Output the (x, y) coordinate of the center of the cell containing the given text.  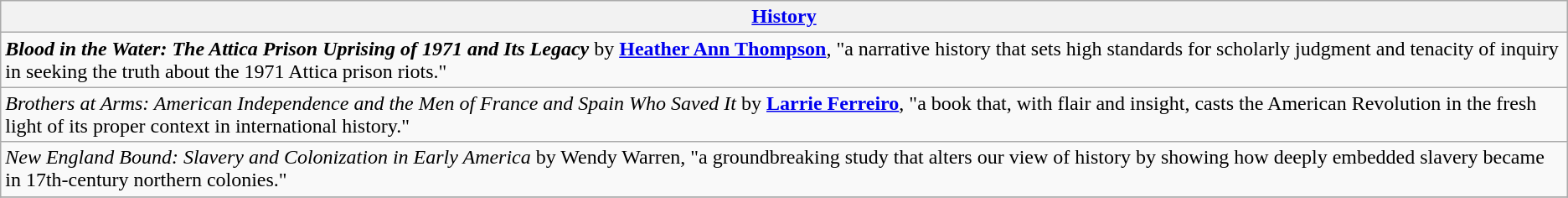
History (784, 17)
